Return (x, y) of the center of cell containing provided text 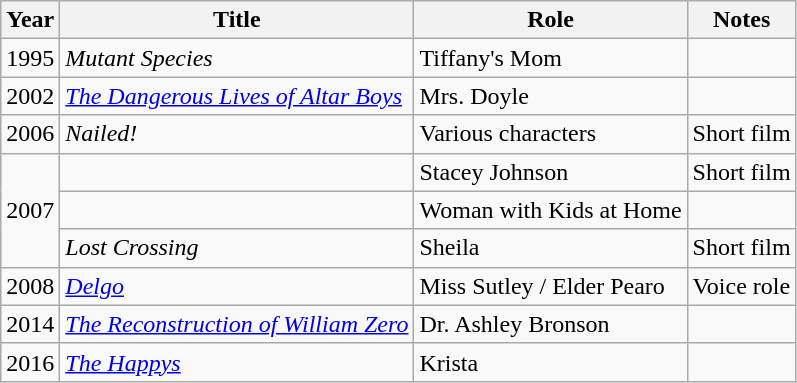
Year (30, 20)
2006 (30, 134)
1995 (30, 58)
Lost Crossing (237, 248)
2002 (30, 96)
The Happys (237, 362)
Woman with Kids at Home (550, 210)
Nailed! (237, 134)
Voice role (742, 286)
Stacey Johnson (550, 172)
2014 (30, 324)
Miss Sutley / Elder Pearo (550, 286)
Notes (742, 20)
Mrs. Doyle (550, 96)
Role (550, 20)
Various characters (550, 134)
Krista (550, 362)
Sheila (550, 248)
2007 (30, 210)
Delgo (237, 286)
2016 (30, 362)
Tiffany's Mom (550, 58)
2008 (30, 286)
The Reconstruction of William Zero (237, 324)
Mutant Species (237, 58)
The Dangerous Lives of Altar Boys (237, 96)
Title (237, 20)
Dr. Ashley Bronson (550, 324)
